Return the (X, Y) coordinate for the center point of the cell that contains the specified text.  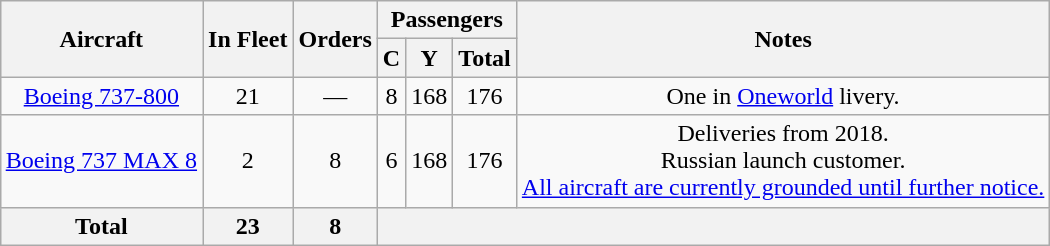
One in Oneworld livery. (783, 96)
— (335, 96)
In Fleet (248, 39)
Aircraft (101, 39)
Boeing 737-800 (101, 96)
C (391, 58)
21 (248, 96)
Notes (783, 39)
Deliveries from 2018.Russian launch customer.All aircraft are currently grounded until further notice. (783, 161)
23 (248, 226)
Passengers (446, 20)
2 (248, 161)
Boeing 737 MAX 8 (101, 161)
Orders (335, 39)
6 (391, 161)
Y (430, 58)
